Determine the [x, y] coordinate at the center of the cell enclosing the given text.  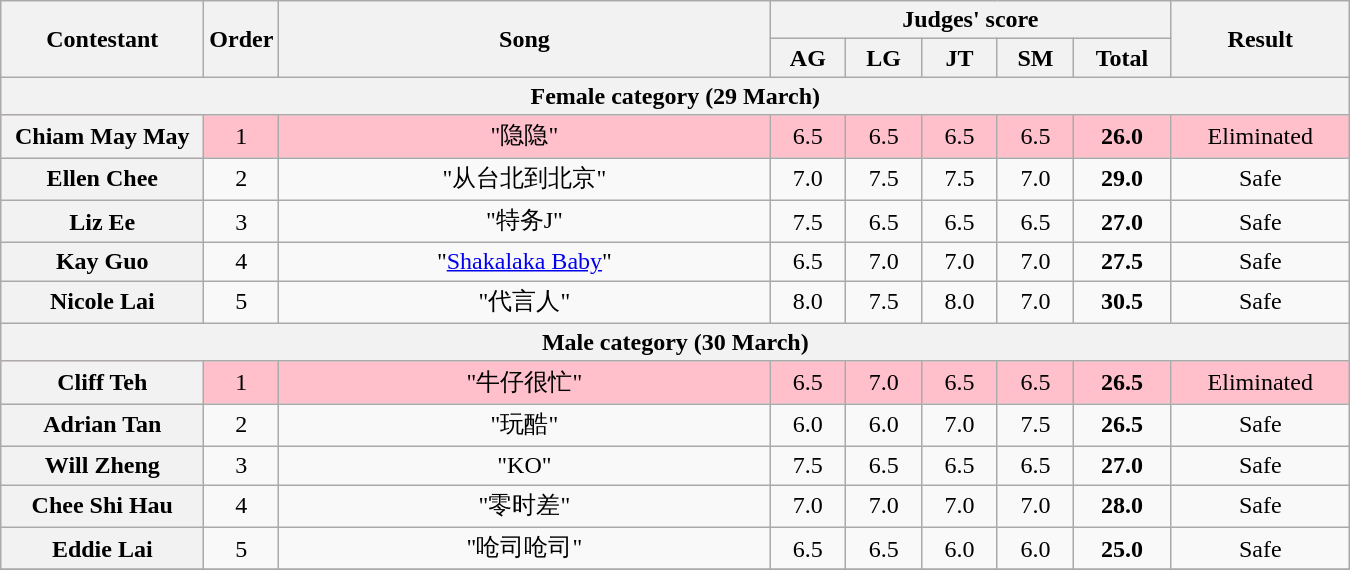
Male category (30 March) [676, 342]
Total [1122, 58]
"代言人" [524, 302]
28.0 [1122, 506]
Judges' score [970, 20]
JT [960, 58]
Eddie Lai [102, 548]
"呛司呛司" [524, 548]
29.0 [1122, 180]
Cliff Teh [102, 382]
27.5 [1122, 262]
AG [808, 58]
Liz Ee [102, 222]
SM [1035, 58]
Order [242, 39]
Adrian Tan [102, 426]
Contestant [102, 39]
"玩酷" [524, 426]
"隐隐" [524, 136]
Ellen Chee [102, 180]
Result [1260, 39]
Chee Shi Hau [102, 506]
"零时差" [524, 506]
Song [524, 39]
Female category (29 March) [676, 96]
"特务J" [524, 222]
25.0 [1122, 548]
30.5 [1122, 302]
"牛仔很忙" [524, 382]
Will Zheng [102, 465]
Kay Guo [102, 262]
"KO" [524, 465]
LG [884, 58]
Nicole Lai [102, 302]
"Shakalaka Baby" [524, 262]
"从台北到北京" [524, 180]
26.0 [1122, 136]
Chiam May May [102, 136]
